Return the (x, y) coordinate for the center point of the cell that contains the specified text.  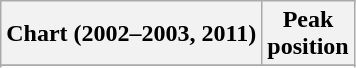
Peakposition (308, 34)
Chart (2002–2003, 2011) (132, 34)
